Detect which cell encompasses the target text, then output its (x, y) center coordinate. 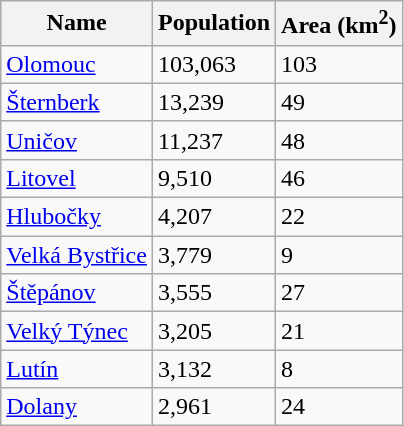
3,555 (214, 293)
3,132 (214, 369)
46 (340, 178)
4,207 (214, 217)
24 (340, 407)
3,205 (214, 331)
11,237 (214, 140)
103,063 (214, 64)
Dolany (77, 407)
Lutín (77, 369)
Hlubočky (77, 217)
9 (340, 255)
Šternberk (77, 102)
Velký Týnec (77, 331)
3,779 (214, 255)
9,510 (214, 178)
Velká Bystřice (77, 255)
22 (340, 217)
2,961 (214, 407)
Litovel (77, 178)
21 (340, 331)
48 (340, 140)
27 (340, 293)
Štěpánov (77, 293)
Uničov (77, 140)
Olomouc (77, 64)
13,239 (214, 102)
Name (77, 24)
8 (340, 369)
Area (km2) (340, 24)
Population (214, 24)
103 (340, 64)
49 (340, 102)
